Identify which cell holds the provided text, then report its [X, Y] central coordinate. 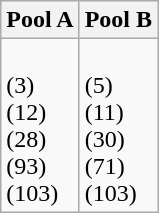
Pool B [118, 20]
(5) (11) (30) (71) (103) [118, 126]
(3) (12) (28) (93) (103) [40, 126]
Pool A [40, 20]
